For the text-containing cell, return its midpoint in (x, y) coordinate format. 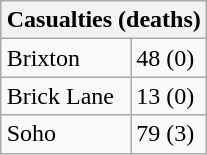
Brick Lane (66, 96)
79 (3) (169, 134)
48 (0) (169, 58)
Soho (66, 134)
Brixton (66, 58)
13 (0) (169, 96)
Casualties (deaths) (104, 20)
